Return [x, y] of the center of cell containing provided text 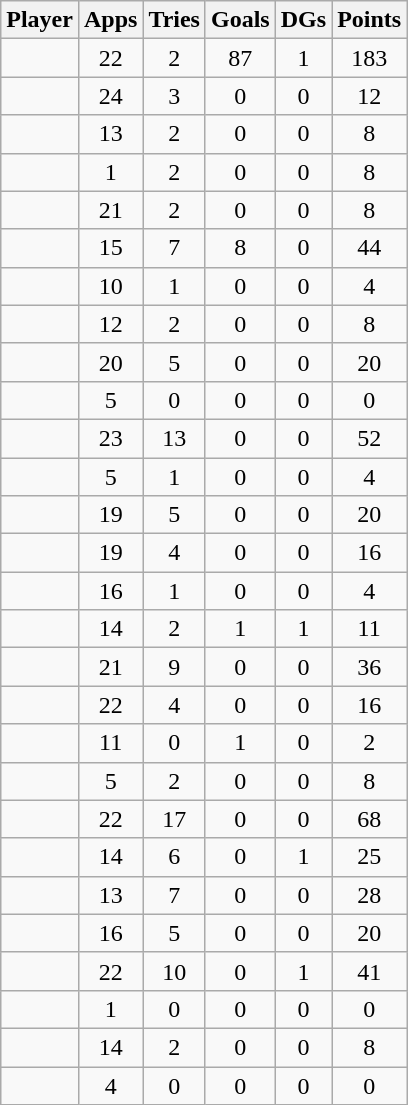
25 [370, 857]
28 [370, 895]
6 [174, 857]
17 [174, 819]
68 [370, 819]
Goals [240, 20]
24 [110, 96]
41 [370, 971]
3 [174, 96]
44 [370, 248]
Tries [174, 20]
DGs [303, 20]
183 [370, 58]
87 [240, 58]
Points [370, 20]
52 [370, 438]
9 [174, 667]
Apps [110, 20]
15 [110, 248]
Player [40, 20]
23 [110, 438]
36 [370, 667]
